Provide the [X, Y] coordinate of the cell's center where the given text is located.  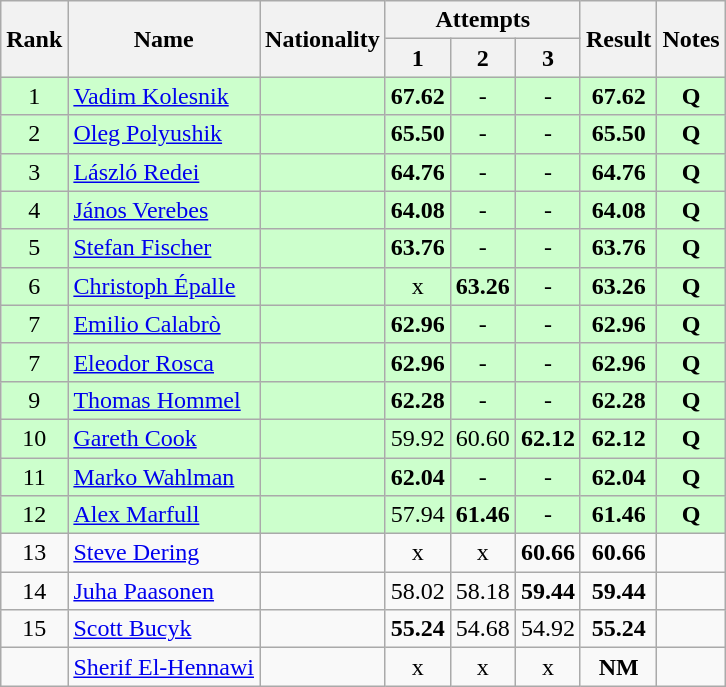
13 [34, 553]
59.92 [418, 438]
Result [618, 39]
Scott Bucyk [164, 629]
Vadim Kolesnik [164, 96]
15 [34, 629]
58.02 [418, 591]
Steve Dering [164, 553]
Christoph Épalle [164, 286]
Thomas Hommel [164, 400]
László Redei [164, 172]
54.68 [482, 629]
Rank [34, 39]
Nationality [323, 39]
9 [34, 400]
57.94 [418, 515]
Emilio Calabrò [164, 324]
Sherif El-Hennawi [164, 667]
Juha Paasonen [164, 591]
Name [164, 39]
Marko Wahlman [164, 477]
10 [34, 438]
60.60 [482, 438]
János Verebes [164, 210]
6 [34, 286]
Stefan Fischer [164, 248]
14 [34, 591]
58.18 [482, 591]
Attempts [482, 20]
Oleg Polyushik [164, 134]
Notes [691, 39]
Eleodor Rosca [164, 362]
NM [618, 667]
11 [34, 477]
5 [34, 248]
12 [34, 515]
4 [34, 210]
54.92 [548, 629]
Alex Marfull [164, 515]
Gareth Cook [164, 438]
